Return (x, y) of the center of cell containing provided text 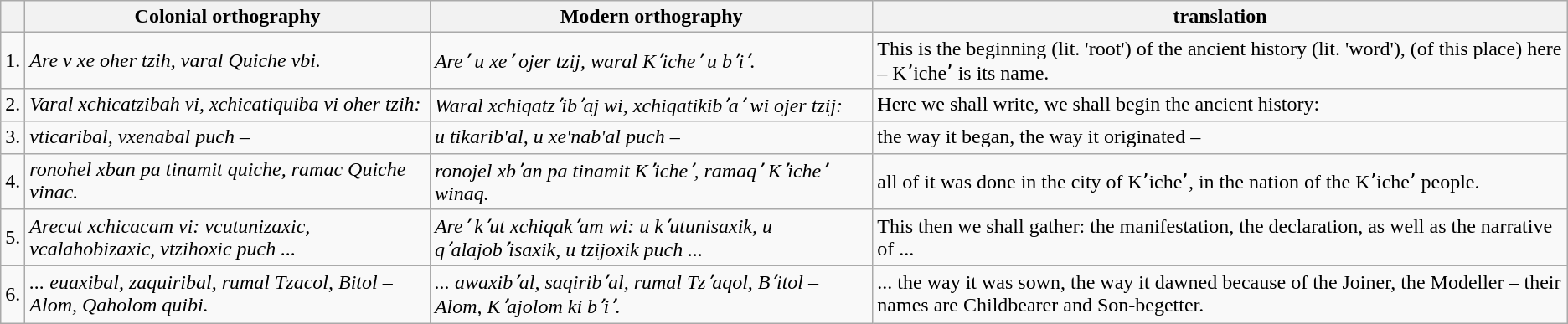
ronohel xban pa tinamit quiche, ramac Quiche vinac. (228, 181)
Modern orthography (651, 17)
Here we shall write, we shall begin the ancient history: (1220, 105)
Areʼ kʼut xchiqakʼam wi: u kʼutunisaxik, u qʼalajobʼisaxik, u tzijoxik puch ... (651, 238)
ronojel xbʼan pa tinamit Kʼicheʼ, ramaqʼ Kʼicheʼ winaq. (651, 181)
the way it began, the way it originated – (1220, 137)
all of it was done in the city of Kʼicheʼ, in the nation of the Kʼicheʼ people. (1220, 181)
4. (13, 181)
u tikarib'al, u xe'nab'al puch – (651, 137)
vticaribal, vxenabal puch – (228, 137)
... the way it was sown, the way it dawned because of the Joiner, the Modeller – their names are Childbearer and Son-begetter. (1220, 295)
... awaxibʼal, saqiribʼal, rumal Tzʼaqol, Bʼitol – Alom, Kʼajolom ki bʼiʼ. (651, 295)
6. (13, 295)
5. (13, 238)
Areʼ u xeʼ ojer tzij, waral Kʼicheʼ u bʼiʼ. (651, 60)
1. (13, 60)
2. (13, 105)
Arecut xchicacam vi: vcutunizaxic, vcalahobizaxic, vtzihoxic puch ... (228, 238)
... euaxibal, zaquiribal, rumal Tzacol, Bitol – Alom, Qaholom quibi. (228, 295)
Waral xchiqatzʼibʼaj wi, xchiqatikibʼaʼ wi ojer tzij: (651, 105)
Colonial orthography (228, 17)
This then we shall gather: the manifestation, the declaration, as well as the narrative of ... (1220, 238)
3. (13, 137)
This is the beginning (lit. 'root') of the ancient history (lit. 'word'), (of this place) here – Kʼicheʼ is its name. (1220, 60)
translation (1220, 17)
Varal xchicatzibah vi, xchicatiquiba vi oher tzih: (228, 105)
Are v xe oher tzih, varal Quiche vbi. (228, 60)
